Extract the (x, y) coordinate from the center of the cell holding the provided text.  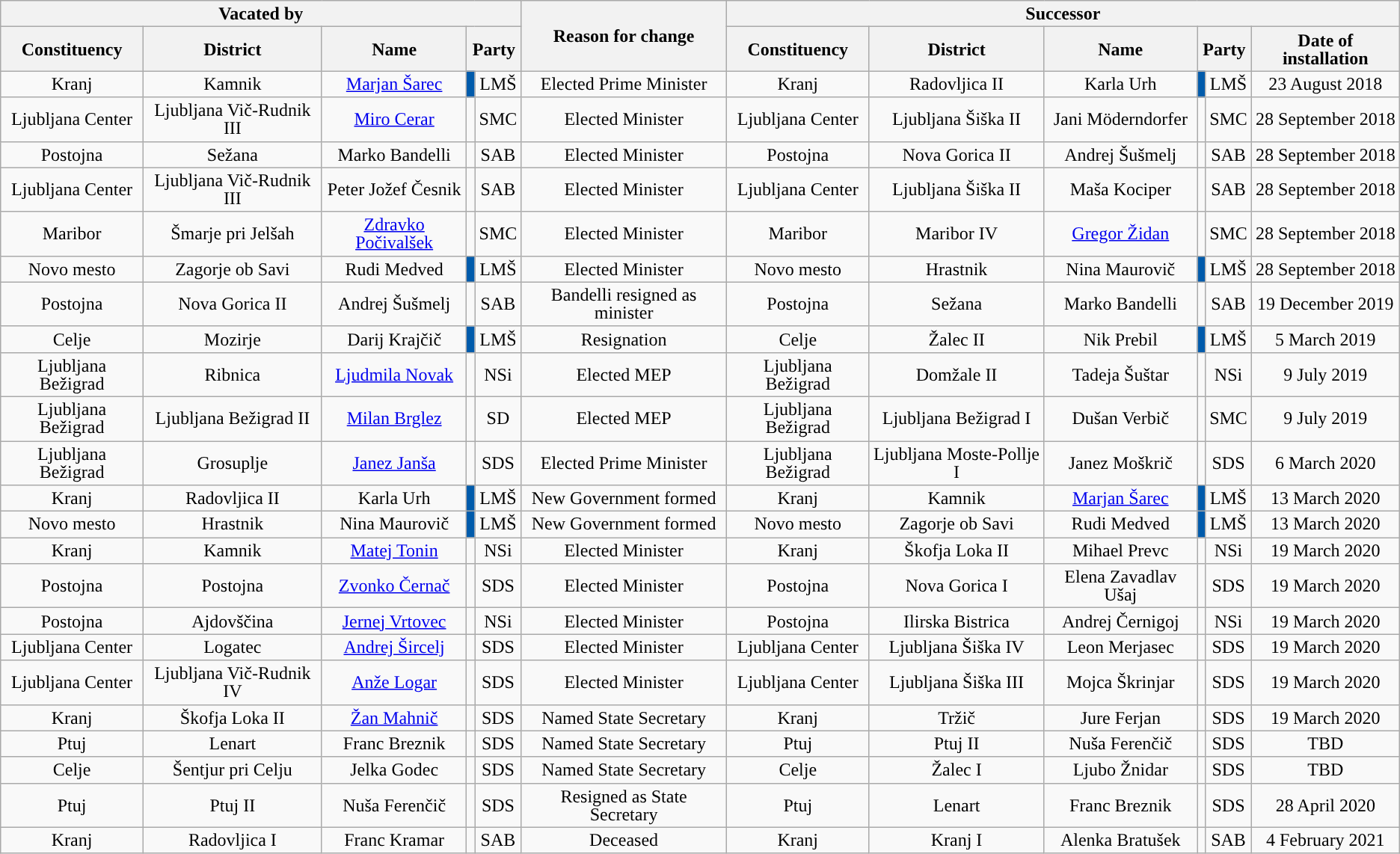
Maša Kociper (1120, 190)
Leon Merjasec (1120, 648)
Mozirje (232, 340)
Date of installation (1325, 49)
Jernej Vrtovec (394, 621)
Mojca Škrinjar (1120, 682)
Ljubljana Moste-Pollje I (957, 464)
Deceased (624, 841)
6 March 2020 (1325, 464)
Gregor Židan (1120, 233)
Ljubljana Šiška III (957, 682)
Ljubljana Bežigrad II (232, 419)
Mihael Prevc (1120, 550)
Domžale II (957, 374)
Anže Logar (394, 682)
Zvonko Černač (394, 586)
19 December 2019 (1325, 304)
Zdravko Počivalšek (394, 233)
Ilirska Bistrica (957, 621)
Andrej Šircelj (394, 648)
Šentjur pri Celju (232, 770)
SD (498, 419)
Milan Brglez (394, 419)
Ljubljana Vič-Rudnik IV (232, 682)
23 August 2018 (1325, 84)
Jure Ferjan (1120, 718)
Tržič (957, 718)
Resigned as State Secretary (624, 805)
Peter Jožef Česnik (394, 190)
Elena Zavadlav Ušaj (1120, 586)
Ljubljana Bežigrad I (957, 419)
Ljubo Žnidar (1120, 770)
Tadeja Šuštar (1120, 374)
Ljudmila Novak (394, 374)
Šmarje pri Jelšah (232, 233)
28 April 2020 (1325, 805)
Vacated by (261, 13)
4 February 2021 (1325, 841)
Maribor IV (957, 233)
Nova Gorica I (957, 586)
Ljubljana Šiška IV (957, 648)
Andrej Černigoj (1120, 621)
5 March 2019 (1325, 340)
Reason for change (624, 36)
Grosuplje (232, 464)
Kranj I (957, 841)
Matej Tonin (394, 550)
Franc Kramar (394, 841)
Successor (1063, 13)
Žalec I (957, 770)
Jelka Godec (394, 770)
Žalec II (957, 340)
Miro Cerar (394, 120)
Ajdovščina (232, 621)
Janez Moškrič (1120, 464)
Dušan Verbič (1120, 419)
Logatec (232, 648)
Janez Janša (394, 464)
Žan Mahnič (394, 718)
Alenka Bratušek (1120, 841)
Nik Prebil (1120, 340)
Ribnica (232, 374)
Bandelli resigned as minister (624, 304)
Jani Möderndorfer (1120, 120)
Radovljica I (232, 841)
Resignation (624, 340)
Darij Krajčič (394, 340)
